Determine the (X, Y) coordinate at the center of the cell enclosing the given text.  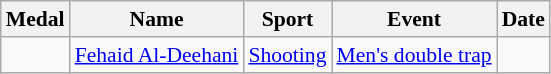
Sport (287, 19)
Medal (36, 19)
Name (157, 19)
Fehaid Al-Deehani (157, 55)
Date (524, 19)
Event (414, 19)
Shooting (287, 55)
Men's double trap (414, 55)
